Find where the given text appears and provide that cell's center as [X, Y] coordinate. 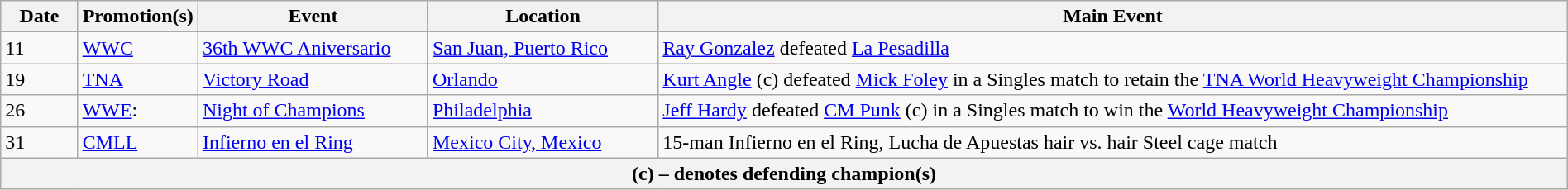
Date [40, 17]
TNA [137, 79]
Promotion(s) [137, 17]
WWC [137, 48]
Victory Road [313, 79]
(c) – denotes defending champion(s) [784, 173]
Philadelphia [543, 111]
11 [40, 48]
Orlando [543, 79]
Kurt Angle (c) defeated Mick Foley in a Singles match to retain the TNA World Heavyweight Championship [1113, 79]
15-man Infierno en el Ring, Lucha de Apuestas hair vs. hair Steel cage match [1113, 142]
26 [40, 111]
Mexico City, Mexico [543, 142]
36th WWC Aniversario [313, 48]
Ray Gonzalez defeated La Pesadilla [1113, 48]
Jeff Hardy defeated CM Punk (c) in a Singles match to win the World Heavyweight Championship [1113, 111]
San Juan, Puerto Rico [543, 48]
WWE: [137, 111]
Location [543, 17]
CMLL [137, 142]
31 [40, 142]
Event [313, 17]
Main Event [1113, 17]
Infierno en el Ring [313, 142]
19 [40, 79]
Night of Champions [313, 111]
